Output the [X, Y] coordinate of the center of the cell containing the given text.  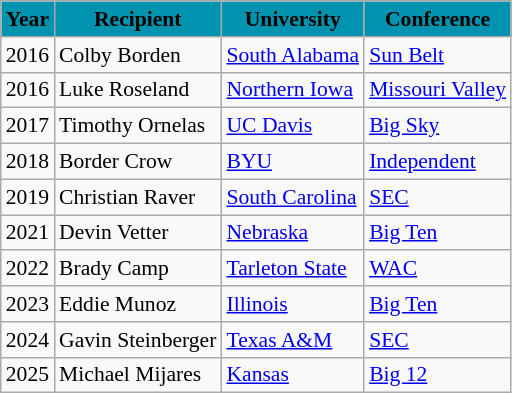
2017 [28, 126]
Northern Iowa [292, 90]
Kansas [292, 375]
Big 12 [438, 375]
Nebraska [292, 233]
2019 [28, 197]
Independent [438, 162]
2021 [28, 233]
Luke Roseland [138, 90]
Gavin Steinberger [138, 340]
Illinois [292, 304]
South Alabama [292, 55]
Texas A&M [292, 340]
Timothy Ornelas [138, 126]
Conference [438, 19]
Sun Belt [438, 55]
2024 [28, 340]
2018 [28, 162]
BYU [292, 162]
South Carolina [292, 197]
2022 [28, 269]
Recipient [138, 19]
Colby Borden [138, 55]
Tarleton State [292, 269]
University [292, 19]
Devin Vetter [138, 233]
2023 [28, 304]
2025 [28, 375]
Year [28, 19]
Michael Mijares [138, 375]
Brady Camp [138, 269]
Border Crow [138, 162]
UC Davis [292, 126]
WAC [438, 269]
Big Sky [438, 126]
Eddie Munoz [138, 304]
Missouri Valley [438, 90]
Christian Raver [138, 197]
